Search for the cell housing the specified text and yield its [X, Y] center coordinate. 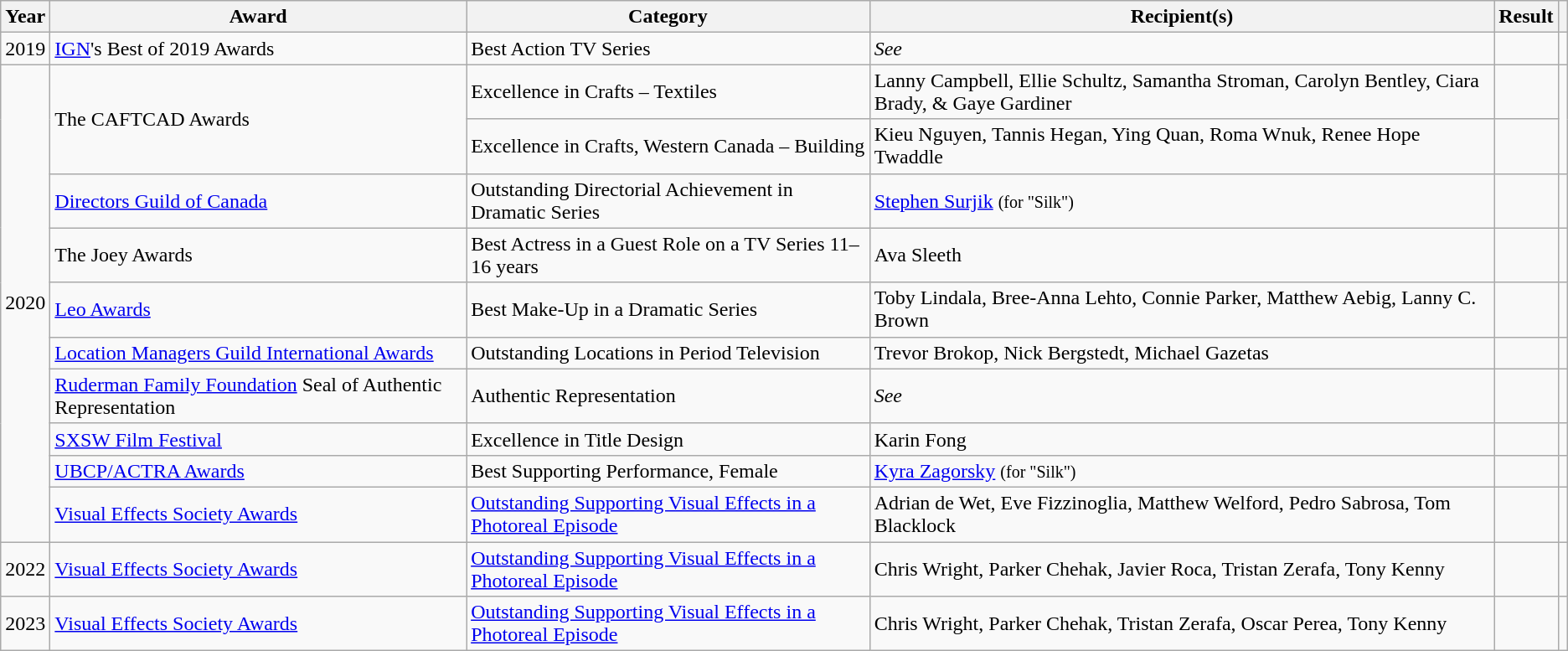
Kyra Zagorsky (for "Silk") [1182, 471]
2019 [25, 49]
Outstanding Locations in Period Television [668, 353]
The CAFTCAD Awards [258, 119]
Adrian de Wet, Eve Fizzinoglia, Matthew Welford, Pedro Sabrosa, Tom Blacklock [1182, 514]
2023 [25, 623]
Karin Fong [1182, 439]
Outstanding Directorial Achievement in Dramatic Series [668, 201]
Lanny Campbell, Ellie Schultz, Samantha Stroman, Carolyn Bentley, Ciara Brady, & Gaye Gardiner [1182, 92]
Kieu Nguyen, Tannis Hegan, Ying Quan, Roma Wnuk, Renee Hope Twaddle [1182, 146]
Category [668, 17]
Location Managers Guild International Awards [258, 353]
Best Action TV Series [668, 49]
Award [258, 17]
Ruderman Family Foundation Seal of Authentic Representation [258, 395]
The Joey Awards [258, 255]
Stephen Surjik (for "Silk") [1182, 201]
Recipient(s) [1182, 17]
Chris Wright, Parker Chehak, Javier Roca, Tristan Zerafa, Tony Kenny [1182, 568]
Excellence in Crafts, Western Canada – Building [668, 146]
IGN's Best of 2019 Awards [258, 49]
Trevor Brokop, Nick Bergstedt, Michael Gazetas [1182, 353]
Directors Guild of Canada [258, 201]
Excellence in Crafts – Textiles [668, 92]
Result [1526, 17]
2022 [25, 568]
Best Make-Up in a Dramatic Series [668, 310]
SXSW Film Festival [258, 439]
UBCP/ACTRA Awards [258, 471]
Best Actress in a Guest Role on a TV Series 11–16 years [668, 255]
Ava Sleeth [1182, 255]
Chris Wright, Parker Chehak, Tristan Zerafa, Oscar Perea, Tony Kenny [1182, 623]
Excellence in Title Design [668, 439]
Leo Awards [258, 310]
Year [25, 17]
Toby Lindala, Bree-Anna Lehto, Connie Parker, Matthew Aebig, Lanny C. Brown [1182, 310]
Authentic Representation [668, 395]
Best Supporting Performance, Female [668, 471]
2020 [25, 303]
